Scan for the cell matching the given text and deliver its [X, Y] coordinate at center. 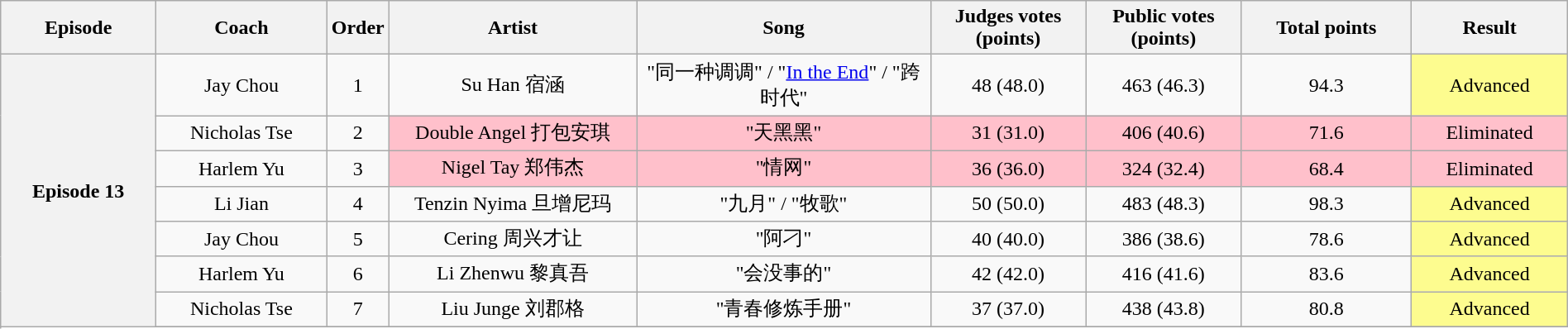
483 (48.3) [1164, 203]
37 (37.0) [1008, 309]
Su Han 宿涵 [513, 85]
31 (31.0) [1008, 134]
42 (42.0) [1008, 274]
Total points [1327, 28]
"九月" / "牧歌" [784, 203]
Order [357, 28]
Nigel Tay 郑伟杰 [513, 169]
"同一种调调" / "In the End" / "跨时代" [784, 85]
4 [357, 203]
80.8 [1327, 309]
Coach [241, 28]
Episode 13 [79, 190]
94.3 [1327, 85]
"青春修炼手册" [784, 309]
98.3 [1327, 203]
5 [357, 240]
6 [357, 274]
"情网" [784, 169]
"天黑黑" [784, 134]
71.6 [1327, 134]
"会没事的" [784, 274]
1 [357, 85]
48 (48.0) [1008, 85]
2 [357, 134]
Artist [513, 28]
386 (38.6) [1164, 240]
Double Angel 打包安琪 [513, 134]
Cering 周兴才让 [513, 240]
3 [357, 169]
36 (36.0) [1008, 169]
"阿刁" [784, 240]
416 (41.6) [1164, 274]
324 (32.4) [1164, 169]
Tenzin Nyima 旦增尼玛 [513, 203]
68.4 [1327, 169]
40 (40.0) [1008, 240]
Episode [79, 28]
78.6 [1327, 240]
Result [1489, 28]
50 (50.0) [1008, 203]
83.6 [1327, 274]
Liu Junge 刘郡格 [513, 309]
463 (46.3) [1164, 85]
Li Jian [241, 203]
Public votes (points) [1164, 28]
7 [357, 309]
Judges votes (points) [1008, 28]
406 (40.6) [1164, 134]
438 (43.8) [1164, 309]
Li Zhenwu 黎真吾 [513, 274]
Song [784, 28]
